Output the [x, y] coordinate of the center of the cell containing the given text.  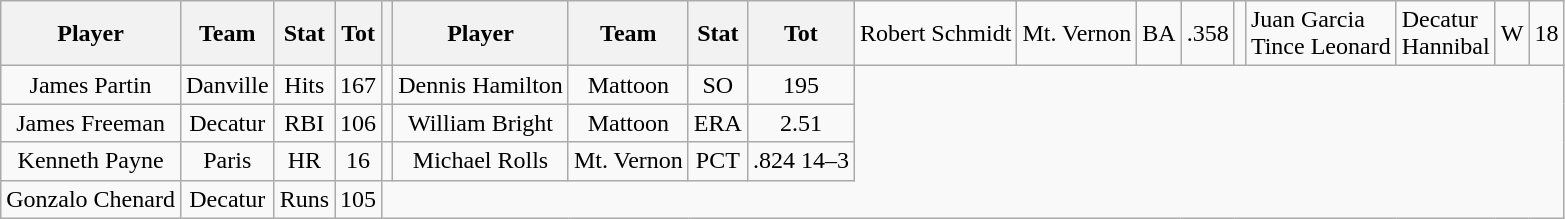
106 [358, 123]
Juan Garcia Tince Leonard [1320, 34]
Paris [227, 161]
William Bright [481, 123]
Gonzalo Chenard [91, 199]
Kenneth Payne [91, 161]
James Partin [91, 85]
Danville [227, 85]
Runs [304, 199]
HR [304, 161]
James Freeman [91, 123]
SO [718, 85]
ERA [718, 123]
Robert Schmidt [935, 34]
RBI [304, 123]
.358 [1208, 34]
Dennis Hamilton [481, 85]
Michael Rolls [481, 161]
PCT [718, 161]
2.51 [800, 123]
.824 14–3 [800, 161]
16 [358, 161]
195 [800, 85]
18 [1546, 34]
167 [358, 85]
Hits [304, 85]
W [1512, 34]
BA [1159, 34]
DecaturHannibal [1446, 34]
105 [358, 199]
